Detect which cell encompasses the target text, then output its (x, y) center coordinate. 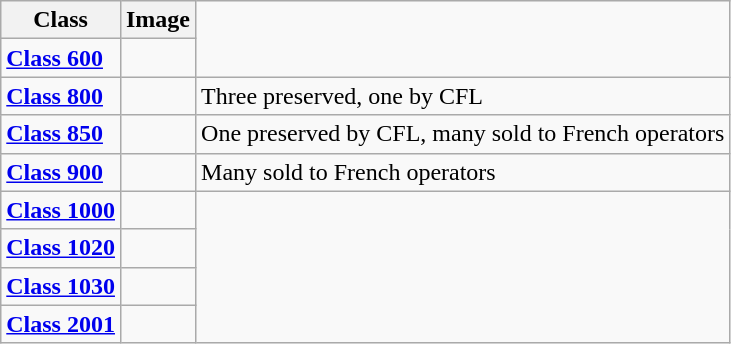
Class 600 (61, 58)
Class 2001 (61, 324)
Class 900 (61, 172)
Class (61, 20)
Many sold to French operators (463, 172)
Class 850 (61, 134)
Image (158, 20)
Class 800 (61, 96)
Three preserved, one by CFL (463, 96)
Class 1030 (61, 286)
One preserved by CFL, many sold to French operators (463, 134)
Class 1020 (61, 248)
Class 1000 (61, 210)
